Return [X, Y] of the center of cell containing provided text 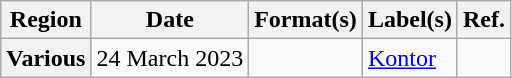
Format(s) [306, 20]
24 March 2023 [170, 58]
Kontor [410, 58]
Various [46, 58]
Date [170, 20]
Label(s) [410, 20]
Region [46, 20]
Ref. [484, 20]
